Extract the (X, Y) coordinate from the center of the cell holding the provided text.  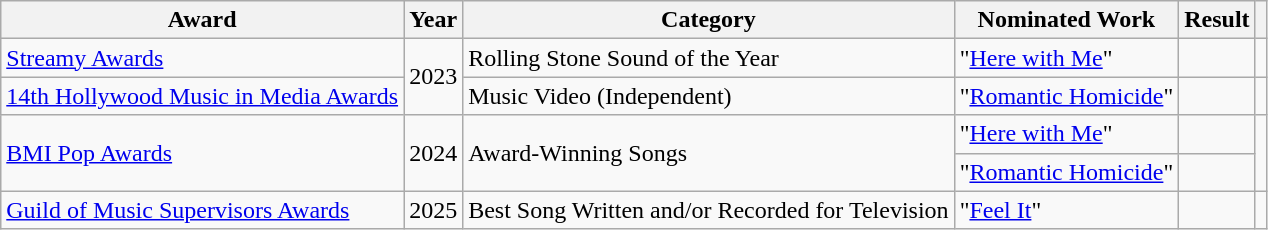
Rolling Stone Sound of the Year (708, 58)
Music Video (Independent) (708, 96)
BMI Pop Awards (202, 153)
Award (202, 20)
Best Song Written and/or Recorded for Television (708, 210)
2024 (434, 153)
Award-Winning Songs (708, 153)
2023 (434, 77)
14th Hollywood Music in Media Awards (202, 96)
Streamy Awards (202, 58)
Result (1217, 20)
Category (708, 20)
"Feel It" (1066, 210)
Guild of Music Supervisors Awards (202, 210)
2025 (434, 210)
Nominated Work (1066, 20)
Year (434, 20)
